Scan for the cell matching the given text and deliver its [x, y] coordinate at center. 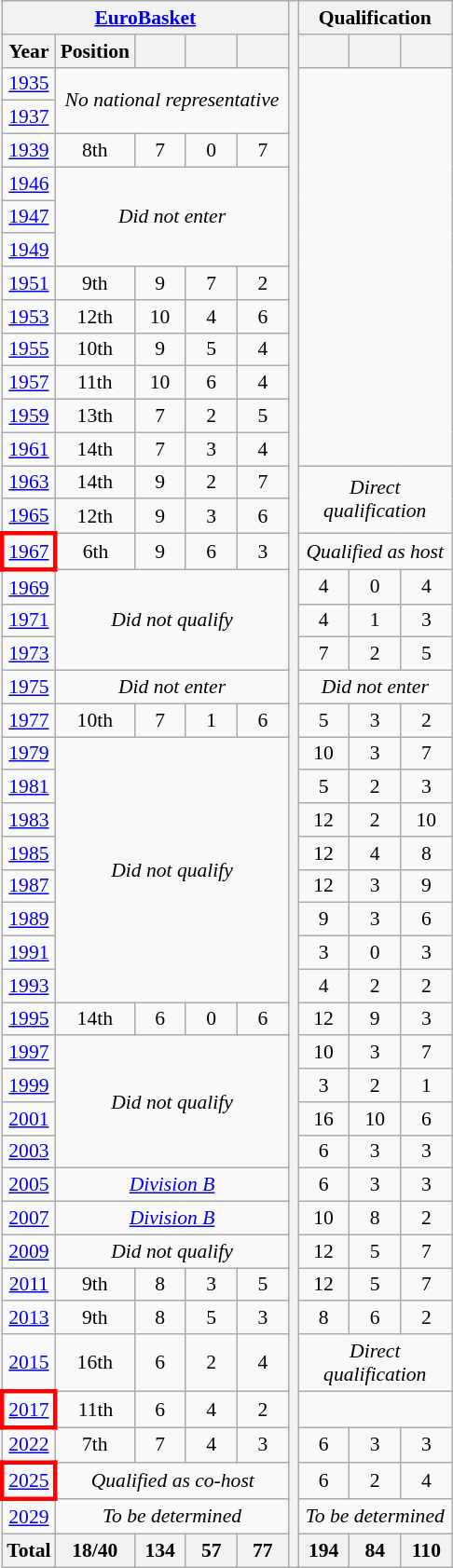
EuroBasket [145, 18]
2009 [28, 1251]
1935 [28, 84]
110 [427, 1550]
1997 [28, 1053]
1965 [28, 516]
1953 [28, 317]
1989 [28, 920]
13th [95, 416]
2011 [28, 1285]
2025 [28, 1481]
2001 [28, 1119]
194 [324, 1550]
1987 [28, 886]
1977 [28, 720]
1975 [28, 688]
2013 [28, 1318]
2022 [28, 1446]
8th [95, 151]
Qualified as co-host [172, 1481]
1993 [28, 986]
18/40 [95, 1550]
1983 [28, 820]
Qualified as host [375, 552]
1999 [28, 1085]
1969 [28, 587]
1971 [28, 620]
57 [211, 1550]
7th [95, 1446]
1967 [28, 552]
2017 [28, 1409]
16 [324, 1119]
2015 [28, 1362]
77 [263, 1550]
1963 [28, 483]
84 [375, 1550]
1955 [28, 349]
2029 [28, 1517]
1947 [28, 217]
1959 [28, 416]
1957 [28, 383]
1961 [28, 449]
1973 [28, 654]
1937 [28, 117]
1991 [28, 953]
6th [95, 552]
1995 [28, 1019]
2003 [28, 1152]
Year [28, 51]
2005 [28, 1185]
Total [28, 1550]
1979 [28, 754]
1949 [28, 251]
Position [95, 51]
2007 [28, 1219]
1981 [28, 787]
Qualification [375, 18]
1951 [28, 283]
134 [160, 1550]
1939 [28, 151]
1985 [28, 853]
16th [95, 1362]
No national representative [172, 101]
1946 [28, 184]
